Detect which cell encompasses the target text, then output its [X, Y] center coordinate. 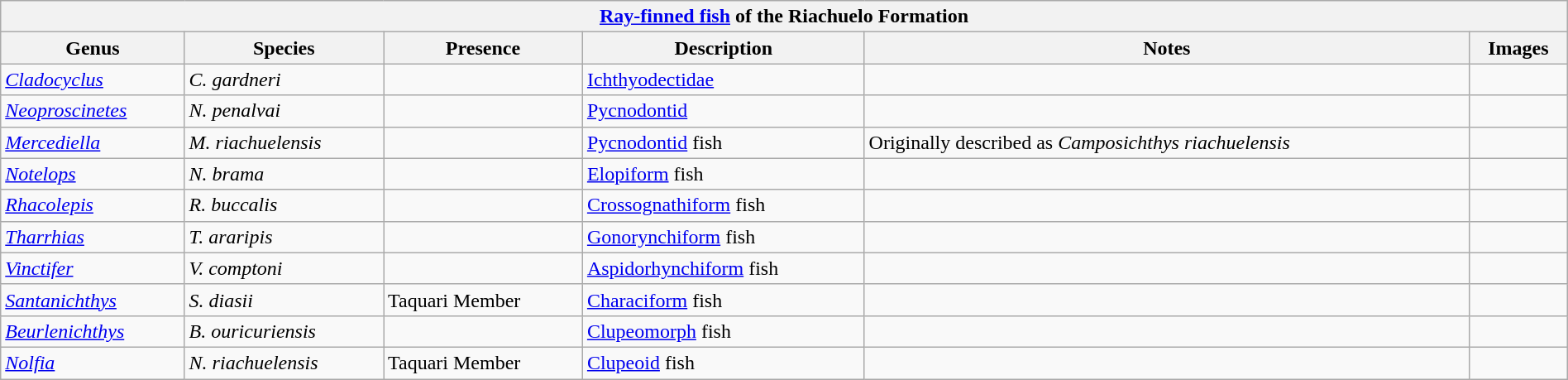
Characiform fish [723, 300]
Elopiform fish [723, 174]
Genus [93, 48]
Presence [483, 48]
Description [723, 48]
T. araripis [284, 237]
Cladocyclus [93, 79]
N. brama [284, 174]
Santanichthys [93, 300]
Species [284, 48]
Ray-finned fish of the Riachuelo Formation [784, 17]
Beurlenichthys [93, 331]
Aspidorhynchiform fish [723, 268]
Nolfia [93, 363]
V. comptoni [284, 268]
Vinctifer [93, 268]
Gonorynchiform fish [723, 237]
S. diasii [284, 300]
Notelops [93, 174]
C. gardneri [284, 79]
R. buccalis [284, 205]
Pycnodontid [723, 111]
Images [1518, 48]
Neoproscinetes [93, 111]
Crossognathiform fish [723, 205]
Ichthyodectidae [723, 79]
Rhacolepis [93, 205]
Clupeomorph fish [723, 331]
Tharrhias [93, 237]
Originally described as Camposichthys riachuelensis [1166, 142]
M. riachuelensis [284, 142]
N. penalvai [284, 111]
Mercediella [93, 142]
B. ouricuriensis [284, 331]
Pycnodontid fish [723, 142]
Notes [1166, 48]
Clupeoid fish [723, 363]
N. riachuelensis [284, 363]
